Identify which cell holds the provided text, then report its [X, Y] central coordinate. 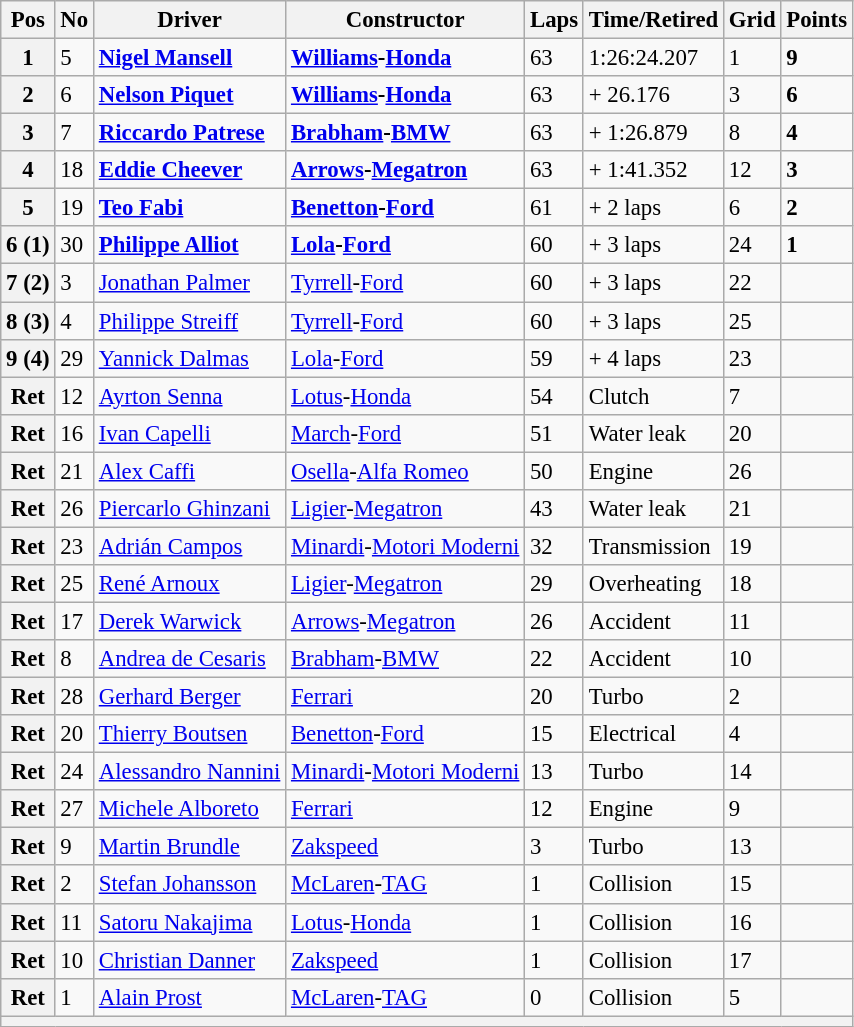
Nigel Mansell [189, 58]
30 [74, 245]
Driver [189, 20]
Stefan Johansson [189, 885]
Thierry Boutsen [189, 734]
51 [554, 433]
Points [816, 20]
Philippe Streiff [189, 321]
Ayrton Senna [189, 396]
Martin Brundle [189, 847]
8 (3) [28, 321]
Clutch [653, 396]
Gerhard Berger [189, 697]
7 (2) [28, 283]
Grid [752, 20]
Time/Retired [653, 20]
1:26:24.207 [653, 58]
Satoru Nakajima [189, 922]
Derek Warwick [189, 621]
61 [554, 208]
Alex Caffi [189, 471]
Riccardo Patrese [189, 133]
No [74, 20]
6 (1) [28, 245]
Constructor [406, 20]
March-Ford [406, 433]
Michele Alboreto [189, 809]
Piercarlo Ghinzani [189, 509]
Christian Danner [189, 960]
32 [554, 546]
Andrea de Cesaris [189, 659]
Jonathan Palmer [189, 283]
+ 1:26.879 [653, 133]
59 [554, 358]
Overheating [653, 584]
Teo Fabi [189, 208]
Adrián Campos [189, 546]
28 [74, 697]
+ 2 laps [653, 208]
Electrical [653, 734]
Nelson Piquet [189, 95]
Alessandro Nannini [189, 772]
Transmission [653, 546]
+ 26.176 [653, 95]
Osella-Alfa Romeo [406, 471]
9 (4) [28, 358]
14 [752, 772]
43 [554, 509]
50 [554, 471]
Philippe Alliot [189, 245]
27 [74, 809]
54 [554, 396]
Alain Prost [189, 997]
Laps [554, 20]
René Arnoux [189, 584]
+ 1:41.352 [653, 170]
Eddie Cheever [189, 170]
Ivan Capelli [189, 433]
Yannick Dalmas [189, 358]
+ 4 laps [653, 358]
Pos [28, 20]
0 [554, 997]
